Detect which cell encompasses the target text, then output its (X, Y) center coordinate. 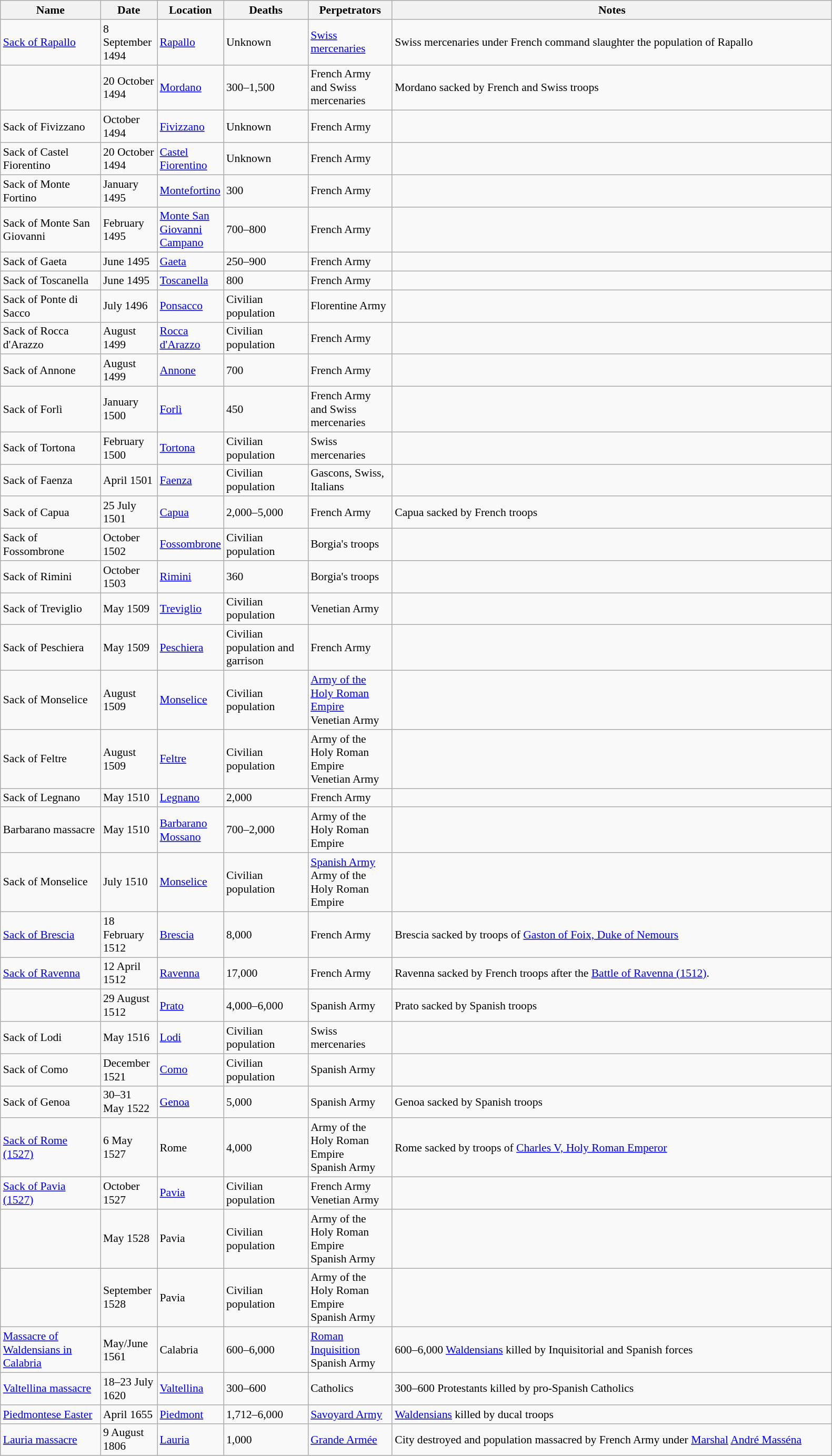
October 1503 (129, 577)
600–6,000 Waldensians killed by Inquisitorial and Spanish forces (612, 1350)
Sack of Peschiera (51, 648)
City destroyed and population massacred by French Army under Marshal André Masséna (612, 1439)
9 August 1806 (129, 1439)
Location (190, 10)
Piedmont (190, 1414)
Swiss mercenaries under French command slaughter the population of Rapallo (612, 42)
October 1527 (129, 1193)
Montefortino (190, 190)
Sack of Ponte di Sacco (51, 306)
Sack of Forlì (51, 409)
Brescia sacked by troops of Gaston of Foix, Duke of Nemours (612, 934)
Piedmontese Easter (51, 1414)
Sack of Fivizzano (51, 126)
Deaths (266, 10)
Massacre of Waldensians in Calabria (51, 1350)
September 1528 (129, 1298)
8,000 (266, 934)
2,000 (266, 798)
Genoa sacked by Spanish troops (612, 1101)
Rome (190, 1148)
4,000–6,000 (266, 1006)
Sack of Feltre (51, 759)
April 1655 (129, 1414)
800 (266, 281)
Waldensians killed by ducal troops (612, 1414)
Capua sacked by French troops (612, 512)
Sack of Rimini (51, 577)
5,000 (266, 1101)
Sack of Brescia (51, 934)
Sack of Monte San Giovanni (51, 229)
4,000 (266, 1148)
Catholics (350, 1389)
Gaeta (190, 262)
Sack of Monte Fortino (51, 190)
December 1521 (129, 1070)
Spanish ArmyArmy of the Holy Roman Empire (350, 882)
Name (51, 10)
Prato (190, 1006)
360 (266, 577)
Lodi (190, 1037)
700–800 (266, 229)
700 (266, 370)
Army of the Holy Roman Empire (350, 830)
May/June 1561 (129, 1350)
Rome sacked by troops of Charles V, Holy Roman Emperor (612, 1148)
Sack of Treviglio (51, 609)
25 July 1501 (129, 512)
Sack of Ravenna (51, 973)
Florentine Army (350, 306)
Toscanella (190, 281)
Sack of Gaeta (51, 262)
Mordano (190, 87)
May 1528 (129, 1239)
Monte San Giovanni Campano (190, 229)
July 1510 (129, 882)
Ponsacco (190, 306)
Como (190, 1070)
Sack of Rapallo (51, 42)
300 (266, 190)
2,000–5,000 (266, 512)
Sack of Tortona (51, 448)
Sack of Pavia (1527) (51, 1193)
1,712–6,000 (266, 1414)
Civilian population and garrison (266, 648)
Feltre (190, 759)
300–1,500 (266, 87)
Barbarano Mossano (190, 830)
Genoa (190, 1101)
Savoyard Army (350, 1414)
300–600 (266, 1389)
April 1501 (129, 480)
Sack of Annone (51, 370)
Faenza (190, 480)
600–6,000 (266, 1350)
Legnano (190, 798)
Sack of Genoa (51, 1101)
Gascons, Swiss, Italians (350, 480)
January 1495 (129, 190)
8 September 1494 (129, 42)
French ArmyVenetian Army (350, 1193)
July 1496 (129, 306)
Forlì (190, 409)
Date (129, 10)
Peschiera (190, 648)
Prato sacked by Spanish troops (612, 1006)
Sack of Faenza (51, 480)
May 1516 (129, 1037)
Valtellina (190, 1389)
700–2,000 (266, 830)
Sack of Toscanella (51, 281)
Lauria massacre (51, 1439)
Tortona (190, 448)
Treviglio (190, 609)
Annone (190, 370)
450 (266, 409)
Sack of Capua (51, 512)
Sack of Fossombrone (51, 545)
12 April 1512 (129, 973)
Mordano sacked by French and Swiss troops (612, 87)
Sack of Rome (1527) (51, 1148)
Capua (190, 512)
October 1494 (129, 126)
18 February 1512 (129, 934)
Castel Fiorentino (190, 159)
January 1500 (129, 409)
300–600 Protestants killed by pro-Spanish Catholics (612, 1389)
1,000 (266, 1439)
Rimini (190, 577)
18–23 July 1620 (129, 1389)
Sack of Rocca d'Arazzo (51, 338)
29 August 1512 (129, 1006)
Perpetrators (350, 10)
Notes (612, 10)
Fivizzano (190, 126)
Roman InquisitionSpanish Army (350, 1350)
Calabria (190, 1350)
Lauria (190, 1439)
Ravenna (190, 973)
February 1495 (129, 229)
Grande Armée (350, 1439)
October 1502 (129, 545)
Valtellina massacre (51, 1389)
Rapallo (190, 42)
Sack of Lodi (51, 1037)
February 1500 (129, 448)
Fossombrone (190, 545)
Brescia (190, 934)
30–31 May 1522 (129, 1101)
Sack of Castel Fiorentino (51, 159)
Barbarano massacre (51, 830)
6 May 1527 (129, 1148)
Venetian Army (350, 609)
17,000 (266, 973)
250–900 (266, 262)
Sack of Legnano (51, 798)
Rocca d'Arazzo (190, 338)
Sack of Como (51, 1070)
Ravenna sacked by French troops after the Battle of Ravenna (1512). (612, 973)
